Detect which cell encompasses the target text, then output its (X, Y) center coordinate. 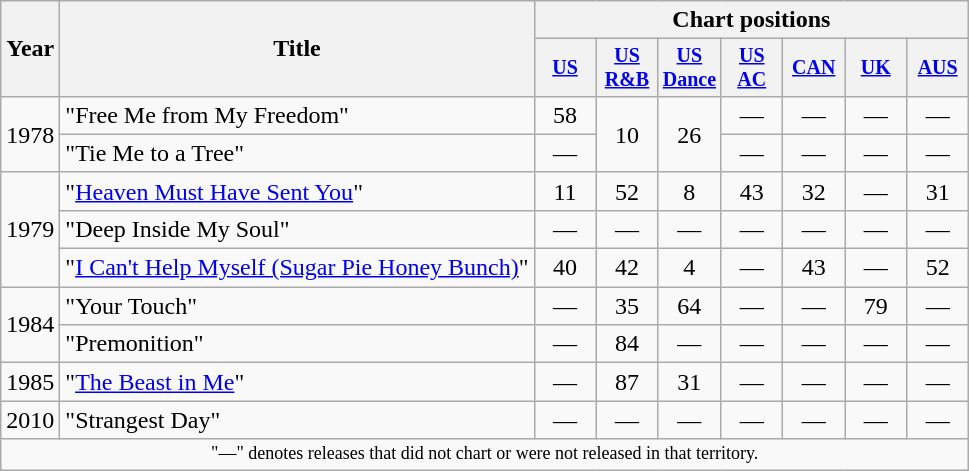
"Free Me from My Freedom" (297, 115)
32 (814, 191)
"The Beast in Me" (297, 382)
58 (565, 115)
AUS (938, 68)
USDance (690, 68)
84 (627, 344)
UK (876, 68)
1985 (30, 382)
"Your Touch" (297, 306)
1978 (30, 134)
"Tie Me to a Tree" (297, 153)
11 (565, 191)
USAC (752, 68)
Chart positions (752, 20)
"—" denotes releases that did not chart or were not released in that territory. (485, 454)
Title (297, 49)
Year (30, 49)
26 (690, 134)
"Strangest Day" (297, 420)
CAN (814, 68)
"Premonition" (297, 344)
US (565, 68)
87 (627, 382)
USR&B (627, 68)
4 (690, 268)
1984 (30, 325)
"I Can't Help Myself (Sugar Pie Honey Bunch)" (297, 268)
10 (627, 134)
64 (690, 306)
40 (565, 268)
1979 (30, 229)
"Deep Inside My Soul" (297, 229)
"Heaven Must Have Sent You" (297, 191)
42 (627, 268)
2010 (30, 420)
35 (627, 306)
8 (690, 191)
79 (876, 306)
